For the text-containing cell, return its midpoint in (x, y) coordinate format. 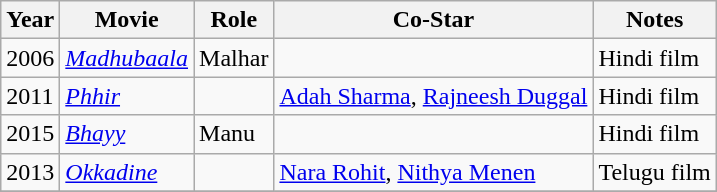
2011 (30, 96)
Role (234, 20)
Manu (234, 134)
2006 (30, 58)
Okkadine (127, 172)
2013 (30, 172)
Bhayy (127, 134)
Adah Sharma, Rajneesh Duggal (434, 96)
Year (30, 20)
Telugu film (654, 172)
Notes (654, 20)
Co-Star (434, 20)
Malhar (234, 58)
2015 (30, 134)
Phhir (127, 96)
Madhubaala (127, 58)
Nara Rohit, Nithya Menen (434, 172)
Movie (127, 20)
